Capture the cell that displays the provided text and extract its [X, Y] central coordinate. 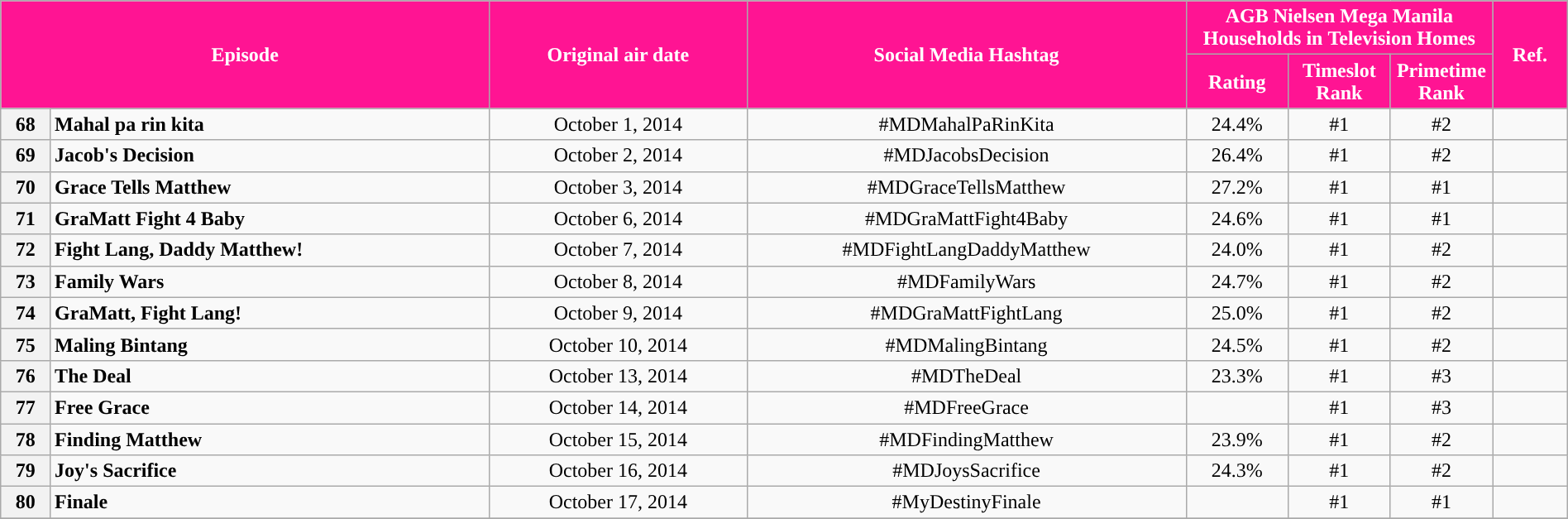
October 9, 2014 [618, 313]
69 [26, 156]
October 2, 2014 [618, 156]
Jacob's Decision [270, 156]
Primetime Rank [1441, 81]
October 1, 2014 [618, 124]
68 [26, 124]
Timeslot Rank [1340, 81]
#MyDestinyFinale [966, 502]
77 [26, 407]
Rating [1237, 81]
75 [26, 344]
Fight Lang, Daddy Matthew! [270, 250]
GraMatt, Fight Lang! [270, 313]
GraMatt Fight 4 Baby [270, 219]
70 [26, 187]
October 15, 2014 [618, 440]
October 17, 2014 [618, 502]
AGB Nielsen Mega Manila Households in Television Homes [1340, 28]
80 [26, 502]
24.7% [1237, 281]
23.9% [1237, 440]
Original air date [618, 55]
Family Wars [270, 281]
72 [26, 250]
#MDGraMattFightLang [966, 313]
The Deal [270, 376]
#MDFightLangDaddyMatthew [966, 250]
Social Media Hashtag [966, 55]
Joy's Sacrifice [270, 471]
#MDFamilyWars [966, 281]
#MDFindingMatthew [966, 440]
25.0% [1237, 313]
78 [26, 440]
27.2% [1237, 187]
74 [26, 313]
Grace Tells Matthew [270, 187]
#MDFreeGrace [966, 407]
Mahal pa rin kita [270, 124]
79 [26, 471]
#MDJoysSacrifice [966, 471]
October 8, 2014 [618, 281]
26.4% [1237, 156]
24.3% [1237, 471]
October 6, 2014 [618, 219]
#MDGraMattFight4Baby [966, 219]
Maling Bintang [270, 344]
#MDGraceTellsMatthew [966, 187]
24.6% [1237, 219]
24.0% [1237, 250]
October 13, 2014 [618, 376]
Finding Matthew [270, 440]
Ref. [1530, 55]
#MDTheDeal [966, 376]
October 7, 2014 [618, 250]
73 [26, 281]
October 16, 2014 [618, 471]
#MDMalingBintang [966, 344]
24.5% [1237, 344]
#MDJacobsDecision [966, 156]
October 10, 2014 [618, 344]
#MDMahalPaRinKita [966, 124]
October 3, 2014 [618, 187]
24.4% [1237, 124]
Episode [245, 55]
76 [26, 376]
Free Grace [270, 407]
23.3% [1237, 376]
71 [26, 219]
Finale [270, 502]
October 14, 2014 [618, 407]
